Find where the given text appears and provide that cell's center as (X, Y) coordinate. 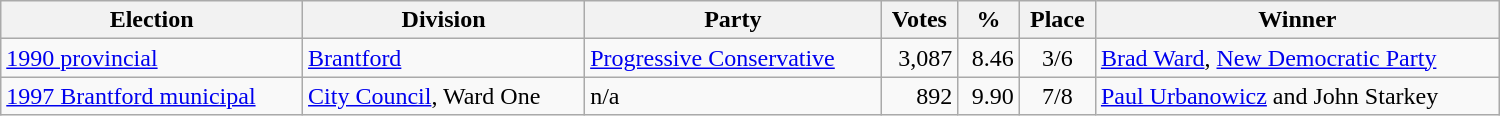
9.90 (989, 96)
City Council, Ward One (444, 96)
892 (920, 96)
1990 provincial (152, 58)
3,087 (920, 58)
Winner (1297, 20)
8.46 (989, 58)
Brantford (444, 58)
Votes (920, 20)
1997 Brantford municipal (152, 96)
Place (1057, 20)
Election (152, 20)
% (989, 20)
Progressive Conservative (733, 58)
Division (444, 20)
Brad Ward, New Democratic Party (1297, 58)
3/6 (1057, 58)
Paul Urbanowicz and John Starkey (1297, 96)
n/a (733, 96)
Party (733, 20)
7/8 (1057, 96)
